Detect which cell encompasses the target text, then output its (X, Y) center coordinate. 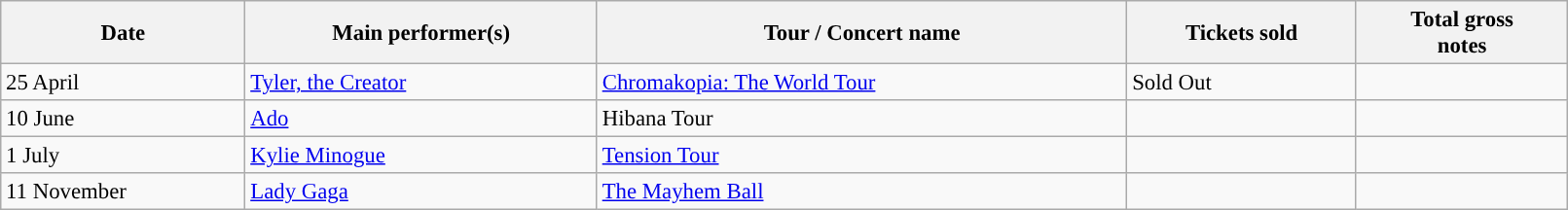
Tyler, the Creator (420, 83)
Chromakopia: The World Tour (861, 83)
1 July (123, 156)
Tour / Concert name (861, 33)
The Mayhem Ball (861, 192)
Ado (420, 119)
Total grossnotes (1462, 33)
Kylie Minogue (420, 156)
Tickets sold (1242, 33)
Date (123, 33)
Sold Out (1242, 83)
11 November (123, 192)
Lady Gaga (420, 192)
10 June (123, 119)
25 April (123, 83)
Tension Tour (861, 156)
Main performer(s) (420, 33)
Hibana Tour (861, 119)
